Detect which cell encompasses the target text, then output its (x, y) center coordinate. 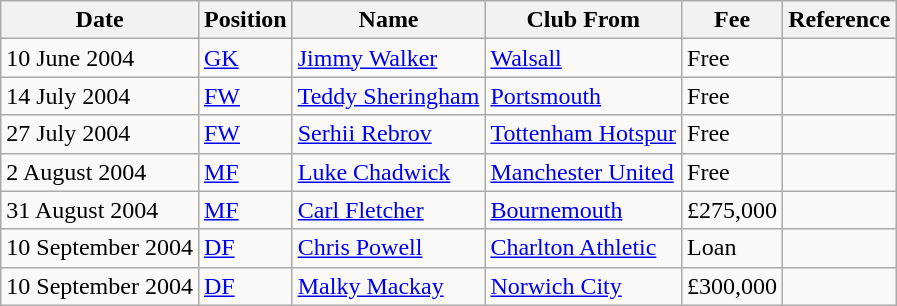
Loan (732, 248)
Carl Fletcher (388, 210)
Name (388, 20)
Chris Powell (388, 248)
GK (245, 58)
Tottenham Hotspur (584, 134)
Serhii Rebrov (388, 134)
10 June 2004 (100, 58)
Charlton Athletic (584, 248)
Portsmouth (584, 96)
Date (100, 20)
Luke Chadwick (388, 172)
27 July 2004 (100, 134)
31 August 2004 (100, 210)
2 August 2004 (100, 172)
Reference (840, 20)
Teddy Sheringham (388, 96)
Club From (584, 20)
Fee (732, 20)
Norwich City (584, 286)
Manchester United (584, 172)
Bournemouth (584, 210)
Walsall (584, 58)
Malky Mackay (388, 286)
14 July 2004 (100, 96)
Jimmy Walker (388, 58)
Position (245, 20)
£275,000 (732, 210)
£300,000 (732, 286)
